Capture the cell that displays the provided text and extract its [x, y] central coordinate. 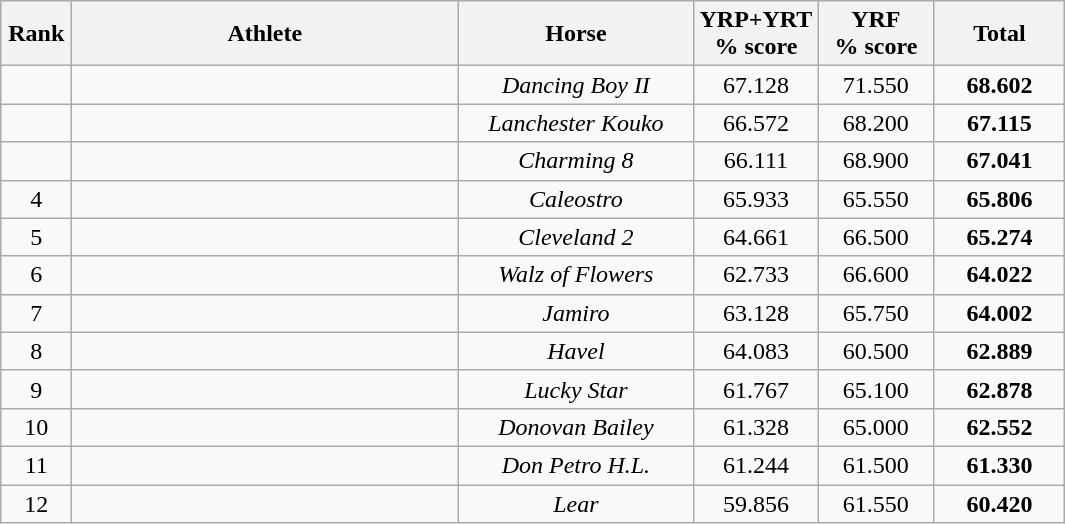
64.661 [756, 237]
62.878 [1000, 389]
Jamiro [576, 313]
68.900 [876, 161]
YRF% score [876, 34]
Donovan Bailey [576, 427]
68.200 [876, 123]
67.128 [756, 85]
6 [36, 275]
68.602 [1000, 85]
67.115 [1000, 123]
Lanchester Kouko [576, 123]
62.889 [1000, 351]
65.750 [876, 313]
Lear [576, 503]
5 [36, 237]
11 [36, 465]
66.572 [756, 123]
YRP+YRT% score [756, 34]
64.002 [1000, 313]
4 [36, 199]
61.328 [756, 427]
63.128 [756, 313]
64.022 [1000, 275]
65.933 [756, 199]
65.000 [876, 427]
71.550 [876, 85]
66.500 [876, 237]
Caleostro [576, 199]
Cleveland 2 [576, 237]
Horse [576, 34]
60.420 [1000, 503]
Athlete [265, 34]
67.041 [1000, 161]
61.550 [876, 503]
10 [36, 427]
61.330 [1000, 465]
62.733 [756, 275]
60.500 [876, 351]
9 [36, 389]
12 [36, 503]
65.806 [1000, 199]
Walz of Flowers [576, 275]
7 [36, 313]
Don Petro H.L. [576, 465]
Rank [36, 34]
66.111 [756, 161]
59.856 [756, 503]
65.274 [1000, 237]
Total [1000, 34]
Dancing Boy II [576, 85]
Havel [576, 351]
61.767 [756, 389]
66.600 [876, 275]
65.100 [876, 389]
61.500 [876, 465]
62.552 [1000, 427]
61.244 [756, 465]
Charming 8 [576, 161]
8 [36, 351]
64.083 [756, 351]
65.550 [876, 199]
Lucky Star [576, 389]
